Provide the (X, Y) coordinate of the cell's center where the given text is located.  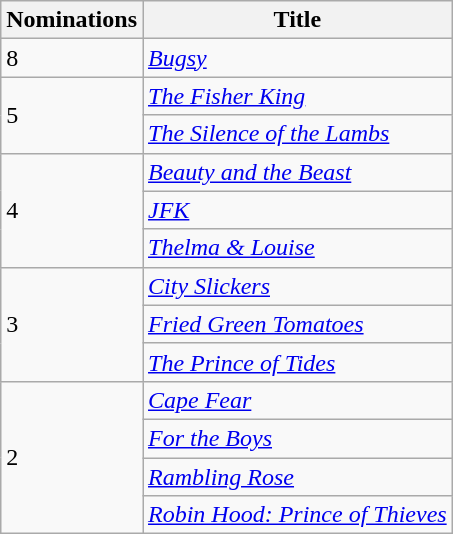
Title (297, 20)
5 (72, 115)
Robin Hood: Prince of Thieves (297, 515)
Bugsy (297, 58)
Nominations (72, 20)
The Fisher King (297, 96)
Beauty and the Beast (297, 172)
3 (72, 324)
Cape Fear (297, 400)
8 (72, 58)
2 (72, 457)
4 (72, 210)
The Prince of Tides (297, 362)
The Silence of the Lambs (297, 134)
JFK (297, 210)
City Slickers (297, 286)
Rambling Rose (297, 477)
For the Boys (297, 438)
Fried Green Tomatoes (297, 324)
Thelma & Louise (297, 248)
